Search for the cell housing the specified text and yield its (X, Y) center coordinate. 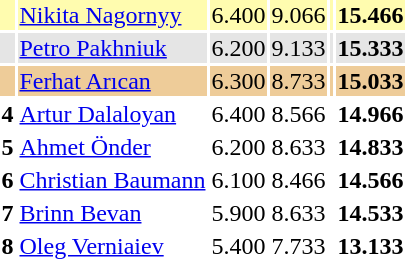
8.566 (298, 114)
14.566 (370, 180)
14.533 (370, 213)
Petro Pakhniuk (112, 48)
15.333 (370, 48)
Christian Baumann (112, 180)
6.300 (238, 81)
5 (8, 147)
6 (8, 180)
Ahmet Önder (112, 147)
14.966 (370, 114)
6.100 (238, 180)
5.900 (238, 213)
14.833 (370, 147)
Ferhat Arıcan (112, 81)
9.133 (298, 48)
Artur Dalaloyan (112, 114)
Brinn Bevan (112, 213)
15.033 (370, 81)
8.466 (298, 180)
7 (8, 213)
Nikita Nagornyy (112, 15)
9.066 (298, 15)
15.466 (370, 15)
4 (8, 114)
8.733 (298, 81)
